Locate the cell with the specified text and output its (X, Y) center coordinate. 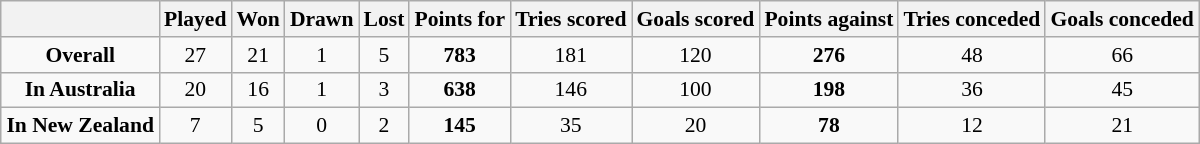
638 (460, 90)
181 (570, 55)
27 (195, 55)
3 (384, 90)
2 (384, 126)
Won (258, 19)
35 (570, 126)
Goals conceded (1122, 19)
7 (195, 126)
Played (195, 19)
16 (258, 90)
120 (696, 55)
36 (972, 90)
146 (570, 90)
Tries scored (570, 19)
45 (1122, 90)
783 (460, 55)
78 (828, 126)
Goals scored (696, 19)
Points for (460, 19)
Tries conceded (972, 19)
Lost (384, 19)
66 (1122, 55)
12 (972, 126)
198 (828, 90)
In New Zealand (80, 126)
Points against (828, 19)
100 (696, 90)
276 (828, 55)
145 (460, 126)
Overall (80, 55)
48 (972, 55)
0 (322, 126)
In Australia (80, 90)
Drawn (322, 19)
